Determine the [x, y] coordinate at the center of the cell enclosing the given text.  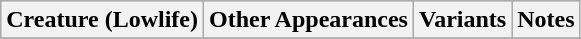
Other Appearances [309, 20]
Notes [546, 20]
Creature (Lowlife) [102, 20]
Variants [462, 20]
